Determine the [X, Y] coordinate at the center of the cell enclosing the given text.  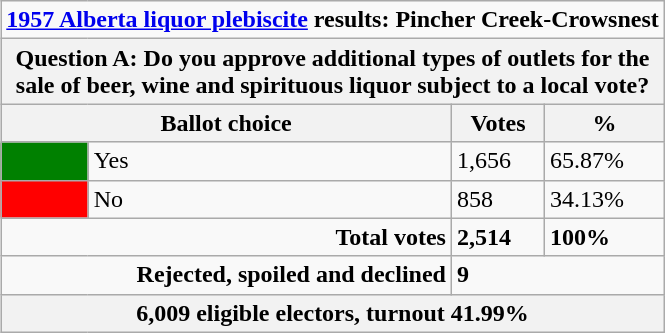
9 [558, 275]
858 [498, 199]
% [605, 123]
34.13% [605, 199]
65.87% [605, 161]
Rejected, spoiled and declined [226, 275]
Votes [498, 123]
1,656 [498, 161]
Question A: Do you approve additional types of outlets for the sale of beer, wine and spirituous liquor subject to a local vote? [332, 72]
1957 Alberta liquor plebiscite results: Pincher Creek-Crowsnest [332, 20]
6,009 eligible electors, turnout 41.99% [332, 313]
2,514 [498, 237]
Ballot choice [226, 123]
100% [605, 237]
Yes [270, 161]
Total votes [226, 237]
No [270, 199]
